Capture the cell that displays the provided text and extract its [x, y] central coordinate. 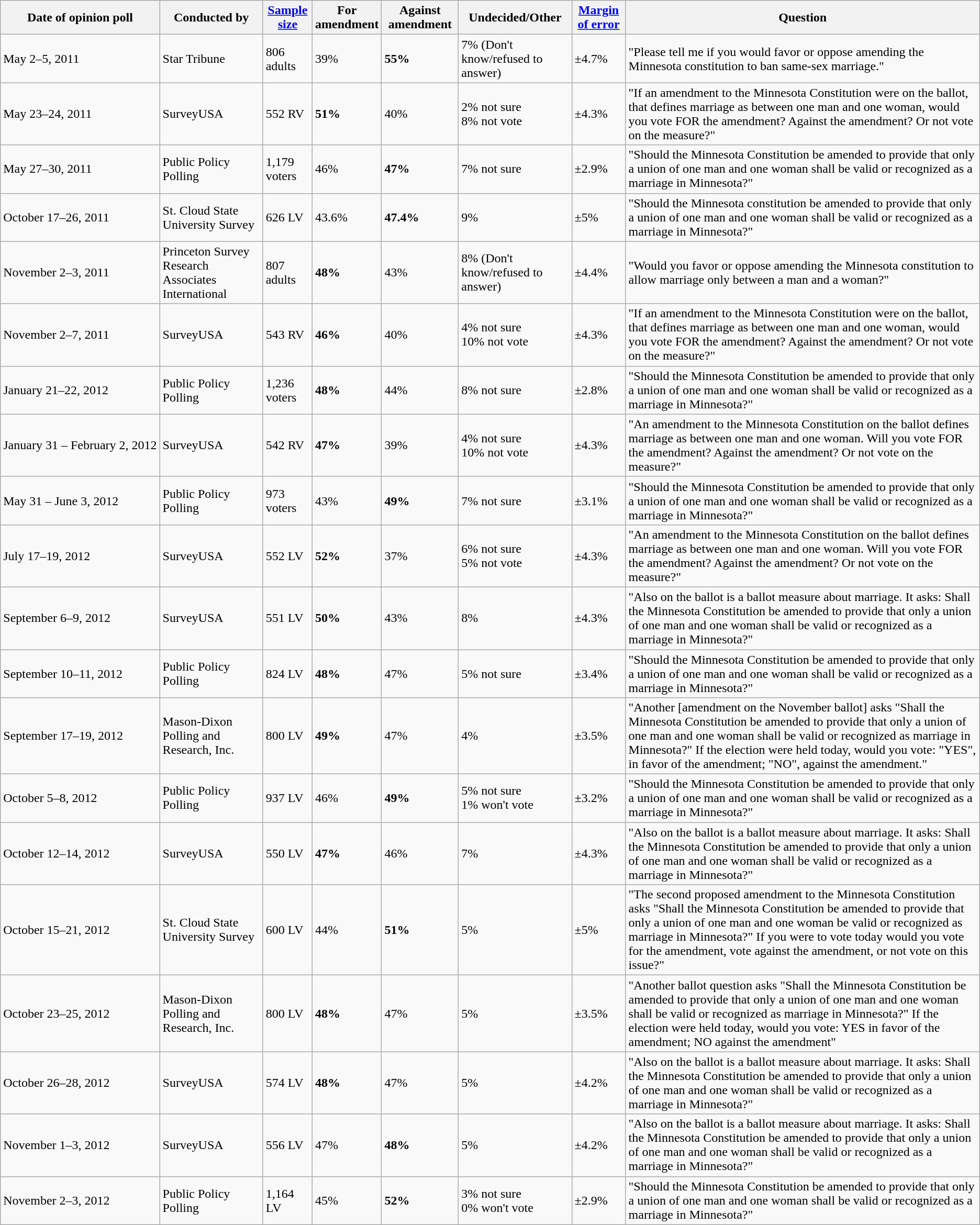
7% (Don't know/refused to answer) [515, 59]
806 adults [287, 59]
807 adults [287, 272]
±4.4% [599, 272]
600 LV [287, 930]
Sample size [287, 18]
7% [515, 853]
"Please tell me if you would favor or oppose amending the Minnesota constitution to ban same-sex marriage." [803, 59]
556 LV [287, 1145]
4% [515, 736]
1,164 LV [287, 1200]
For amendment [347, 18]
October 26–28, 2012 [80, 1083]
±2.8% [599, 390]
543 RV [287, 335]
November 2–7, 2011 [80, 335]
43.6% [347, 217]
±3.4% [599, 673]
Undecided/Other [515, 18]
6% not sure 5% not vote [515, 556]
May 31 – June 3, 2012 [80, 500]
January 31 – February 2, 2012 [80, 445]
May 27–30, 2011 [80, 169]
October 15–21, 2012 [80, 930]
550 LV [287, 853]
October 12–14, 2012 [80, 853]
50% [347, 618]
November 1–3, 2012 [80, 1145]
626 LV [287, 217]
2% not sure 8% not vote [515, 114]
Princeton Survey Research Associates International [211, 272]
8% not sure [515, 390]
October 17–26, 2011 [80, 217]
May 2–5, 2011 [80, 59]
8% (Don't know/refused to answer) [515, 272]
November 2–3, 2011 [80, 272]
55% [420, 59]
"Would you favor or oppose amending the Minnesota constitution to allow marriage only between a man and a woman?" [803, 272]
October 5–8, 2012 [80, 798]
3% not sure 0% won't vote [515, 1200]
±3.1% [599, 500]
5% not sure [515, 673]
Margin of error [599, 18]
574 LV [287, 1083]
January 21–22, 2012 [80, 390]
October 23–25, 2012 [80, 1014]
37% [420, 556]
5% not sure 1% won't vote [515, 798]
Date of opinion poll [80, 18]
824 LV [287, 673]
July 17–19, 2012 [80, 556]
±4.7% [599, 59]
May 23–24, 2011 [80, 114]
542 RV [287, 445]
Conducted by [211, 18]
937 LV [287, 798]
Question [803, 18]
±3.2% [599, 798]
September 10–11, 2012 [80, 673]
September 17–19, 2012 [80, 736]
September 6–9, 2012 [80, 618]
Star Tribune [211, 59]
47.4% [420, 217]
November 2–3, 2012 [80, 1200]
45% [347, 1200]
552 LV [287, 556]
9% [515, 217]
Against amendment [420, 18]
1,236 voters [287, 390]
551 LV [287, 618]
973 voters [287, 500]
552 RV [287, 114]
8% [515, 618]
1,179 voters [287, 169]
